Identify which cell holds the provided text, then report its (X, Y) central coordinate. 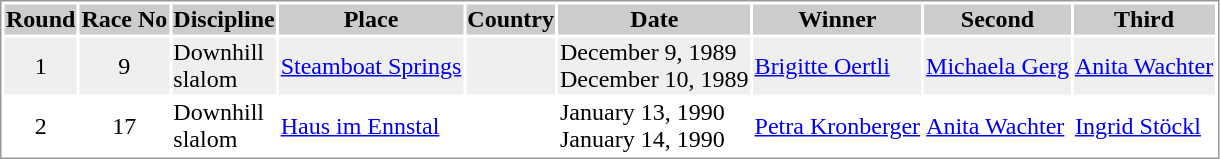
Winner (837, 19)
Michaela Gerg (998, 66)
Second (998, 19)
Country (511, 19)
Steamboat Springs (371, 66)
1 (40, 66)
Brigitte Oertli (837, 66)
9 (124, 66)
Place (371, 19)
December 9, 1989December 10, 1989 (655, 66)
Petra Kronberger (837, 126)
Date (655, 19)
Third (1144, 19)
Ingrid Stöckl (1144, 126)
2 (40, 126)
January 13, 1990January 14, 1990 (655, 126)
Discipline (224, 19)
17 (124, 126)
Haus im Ennstal (371, 126)
Race No (124, 19)
Round (40, 19)
